Locate the cell with the specified text and output its (X, Y) center coordinate. 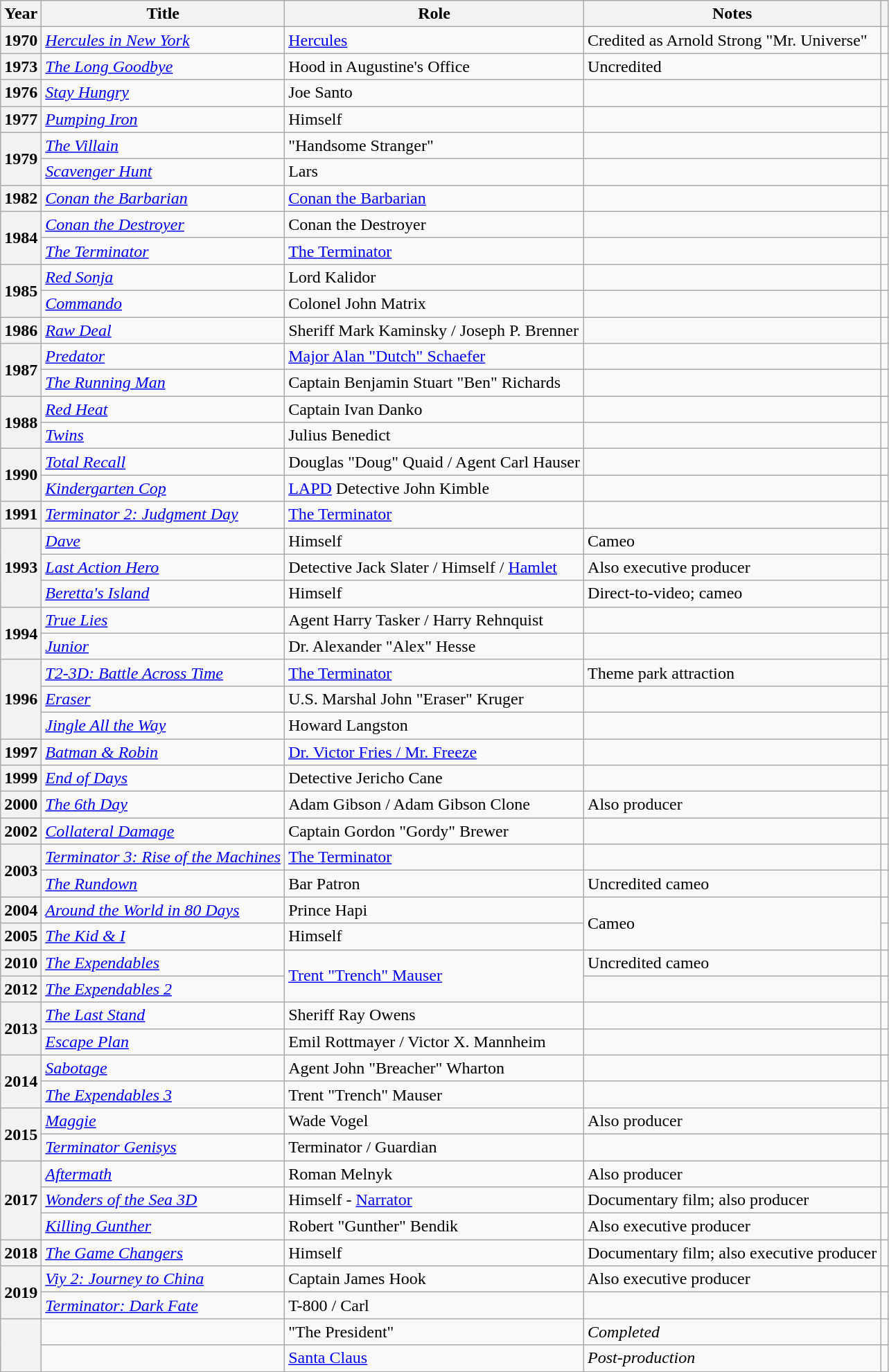
Terminator / Guardian (434, 1147)
The Expendables 2 (164, 989)
LAPD Detective John Kimble (434, 488)
Terminator Genisys (164, 1147)
Around the World in 80 Days (164, 910)
U.S. Marshal John "Eraser" Kruger (434, 699)
Prince Hapi (434, 910)
Title (164, 14)
Wonders of the Sea 3D (164, 1200)
The Rundown (164, 884)
Hercules (434, 40)
2004 (21, 910)
Commando (164, 303)
Hood in Augustine's Office (434, 66)
Red Sonja (164, 277)
Direct-to-video; cameo (732, 594)
"Handsome Stranger" (434, 145)
Collateral Damage (164, 831)
2000 (21, 805)
2012 (21, 989)
The Kid & I (164, 936)
Batman & Robin (164, 751)
Wade Vogel (434, 1121)
Julius Benedict (434, 436)
2014 (21, 1081)
Adam Gibson / Adam Gibson Clone (434, 805)
Red Heat (164, 409)
Joe Santo (434, 93)
1990 (21, 475)
Kindergarten Cop (164, 488)
Documentary film; also executive producer (732, 1253)
Jingle All the Way (164, 725)
1988 (21, 422)
Bar Patron (434, 884)
1985 (21, 290)
Documentary film; also producer (732, 1200)
Sabotage (164, 1068)
2017 (21, 1200)
1973 (21, 66)
The Running Man (164, 383)
Escape Plan (164, 1042)
1991 (21, 515)
Completed (732, 1332)
2002 (21, 831)
2019 (21, 1292)
Agent Harry Tasker / Harry Rehnquist (434, 620)
2010 (21, 963)
Detective Jack Slater / Himself / Hamlet (434, 567)
2005 (21, 936)
The Villain (164, 145)
Himself - Narrator (434, 1200)
Aftermath (164, 1174)
True Lies (164, 620)
Post-production (732, 1358)
Detective Jericho Cane (434, 778)
1976 (21, 93)
2018 (21, 1253)
The 6th Day (164, 805)
Beretta's Island (164, 594)
1999 (21, 778)
Eraser (164, 699)
Maggie (164, 1121)
Terminator 3: Rise of the Machines (164, 857)
Stay Hungry (164, 93)
2003 (21, 871)
Dr. Alexander "Alex" Hesse (434, 646)
1997 (21, 751)
2015 (21, 1134)
1996 (21, 699)
1979 (21, 159)
Junior (164, 646)
Captain Ivan Danko (434, 409)
Terminator 2: Judgment Day (164, 515)
Last Action Hero (164, 567)
1986 (21, 330)
Credited as Arnold Strong "Mr. Universe" (732, 40)
1970 (21, 40)
Santa Claus (434, 1358)
Dr. Victor Fries / Mr. Freeze (434, 751)
The Last Stand (164, 1015)
The Long Goodbye (164, 66)
Total Recall (164, 462)
1994 (21, 633)
1984 (21, 238)
Sheriff Ray Owens (434, 1015)
Scavenger Hunt (164, 172)
Captain Benjamin Stuart "Ben" Richards (434, 383)
Notes (732, 14)
1977 (21, 119)
Emil Rottmayer / Victor X. Mannheim (434, 1042)
1987 (21, 370)
T-800 / Carl (434, 1306)
Douglas "Doug" Quaid / Agent Carl Hauser (434, 462)
Major Alan "Dutch" Schaefer (434, 357)
Year (21, 14)
Predator (164, 357)
Theme park attraction (732, 672)
The Expendables (164, 963)
Pumping Iron (164, 119)
Uncredited (732, 66)
Roman Melnyk (434, 1174)
1993 (21, 567)
Agent John "Breacher" Wharton (434, 1068)
Lord Kalidor (434, 277)
Howard Langston (434, 725)
Lars (434, 172)
The Game Changers (164, 1253)
Robert "Gunther" Bendik (434, 1227)
T2-3D: Battle Across Time (164, 672)
The Expendables 3 (164, 1094)
Sheriff Mark Kaminsky / Joseph P. Brenner (434, 330)
2013 (21, 1028)
Dave (164, 541)
1982 (21, 198)
Captain Gordon "Gordy" Brewer (434, 831)
Captain James Hook (434, 1279)
Twins (164, 436)
Raw Deal (164, 330)
Terminator: Dark Fate (164, 1306)
Viy 2: Journey to China (164, 1279)
End of Days (164, 778)
Colonel John Matrix (434, 303)
"The President" (434, 1332)
Role (434, 14)
Killing Gunther (164, 1227)
Hercules in New York (164, 40)
